From the cell containing the given text, extract its center point as (X, Y) coordinate. 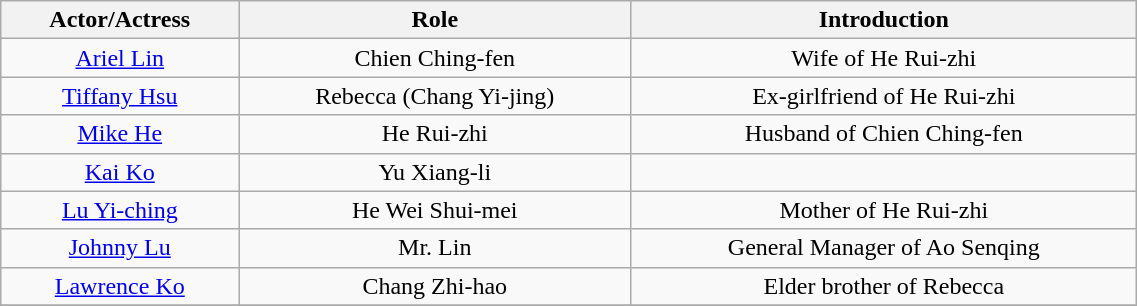
Actor/Actress (120, 20)
Tiffany Hsu (120, 96)
He Rui-zhi (435, 134)
Mother of He Rui-zhi (884, 210)
Kai Ko (120, 172)
Johnny Lu (120, 248)
General Manager of Ao Senqing (884, 248)
Wife of He Rui-zhi (884, 58)
He Wei Shui-mei (435, 210)
Lawrence Ko (120, 286)
Lu Yi-ching (120, 210)
Introduction (884, 20)
Ex-girlfriend of He Rui-zhi (884, 96)
Yu Xiang-li (435, 172)
Rebecca (Chang Yi-jing) (435, 96)
Mr. Lin (435, 248)
Chang Zhi-hao (435, 286)
Chien Ching-fen (435, 58)
Mike He (120, 134)
Elder brother of Rebecca (884, 286)
Role (435, 20)
Ariel Lin (120, 58)
Husband of Chien Ching-fen (884, 134)
